Determine the [x, y] coordinate at the center of the cell enclosing the given text.  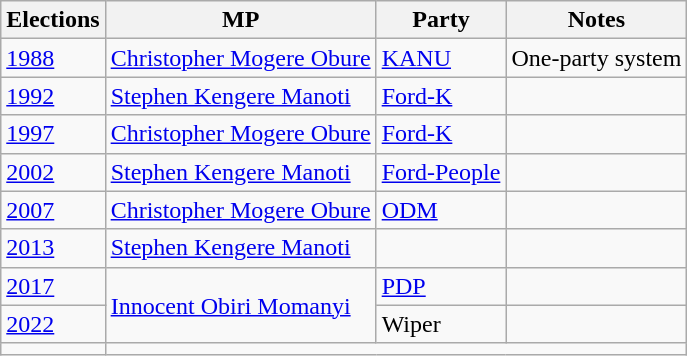
Elections [53, 20]
Party [441, 20]
Innocent Obiri Momanyi [240, 305]
2002 [53, 172]
2007 [53, 210]
MP [240, 20]
KANU [441, 58]
2022 [53, 324]
1997 [53, 134]
One-party system [596, 58]
Notes [596, 20]
Ford-People [441, 172]
2017 [53, 286]
2013 [53, 248]
Wiper [441, 324]
ODM [441, 210]
PDP [441, 286]
1992 [53, 96]
1988 [53, 58]
